Return [x, y] of the center of cell containing provided text 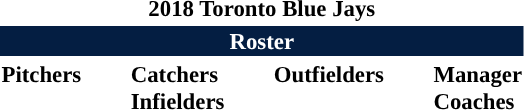
Roster [262, 41]
